Provide the (X, Y) coordinate of the cell's center where the given text is located.  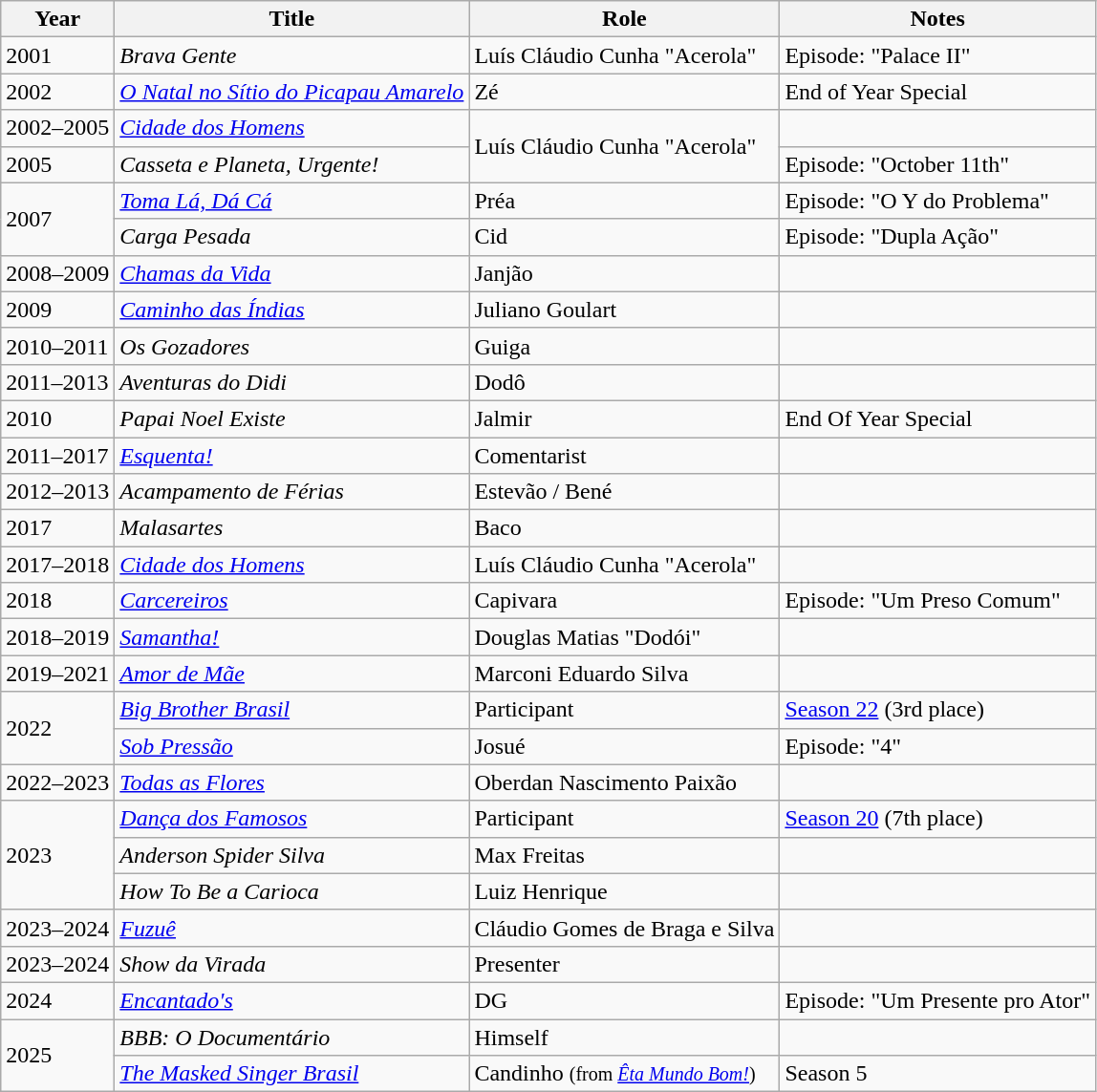
2002–2005 (57, 128)
Anderson Spider Silva (292, 855)
Samantha! (292, 637)
2011–2017 (57, 456)
2017–2018 (57, 565)
Esquenta! (292, 456)
Juliano Goulart (625, 310)
Estevão / Bené (625, 492)
Toma Lá, Dá Cá (292, 201)
DG (625, 1000)
BBB: O Documentário (292, 1037)
2024 (57, 1000)
Josué (625, 746)
Baco (625, 528)
Amor de Mãe (292, 674)
2008–2009 (57, 273)
Cláudio Gomes de Braga e Silva (625, 928)
Dança dos Famosos (292, 819)
Cid (625, 237)
Notes (938, 19)
Episode: "Um Preso Comum" (938, 601)
Zé (625, 92)
Sob Pressão (292, 746)
Season 22 (3rd place) (938, 710)
Presenter (625, 964)
2018–2019 (57, 637)
Luiz Henrique (625, 891)
O Natal no Sítio do Picapau Amarelo (292, 92)
Marconi Eduardo Silva (625, 674)
Brava Gente (292, 55)
Encantado's (292, 1000)
Episode: "Um Presente pro Ator" (938, 1000)
Season 5 (938, 1074)
Douglas Matias "Dodói" (625, 637)
2001 (57, 55)
2023 (57, 855)
2017 (57, 528)
Acampamento de Férias (292, 492)
Episode: "4" (938, 746)
Candinho (from Êta Mundo Bom!) (625, 1074)
Todas as Flores (292, 782)
2010–2011 (57, 346)
2019–2021 (57, 674)
Role (625, 19)
Year (57, 19)
2025 (57, 1055)
Jalmir (625, 418)
The Masked Singer Brasil (292, 1074)
Casseta e Planeta, Urgente! (292, 164)
Carcereiros (292, 601)
End Of Year Special (938, 418)
Caminho das Índias (292, 310)
Capivara (625, 601)
Chamas da Vida (292, 273)
Title (292, 19)
Himself (625, 1037)
Max Freitas (625, 855)
2022–2023 (57, 782)
Guiga (625, 346)
2002 (57, 92)
Comentarist (625, 456)
2007 (57, 219)
How To Be a Carioca (292, 891)
2012–2013 (57, 492)
2010 (57, 418)
Show da Virada (292, 964)
End of Year Special (938, 92)
Fuzuê (292, 928)
2018 (57, 601)
Season 20 (7th place) (938, 819)
Janjão (625, 273)
Episode: "O Y do Problema" (938, 201)
Episode: "Dupla Ação" (938, 237)
Os Gozadores (292, 346)
Aventuras do Didi (292, 382)
Dodô (625, 382)
2022 (57, 728)
Papai Noel Existe (292, 418)
Big Brother Brasil (292, 710)
Oberdan Nascimento Paixão (625, 782)
Episode: "Palace II" (938, 55)
Carga Pesada (292, 237)
Malasartes (292, 528)
Préa (625, 201)
2011–2013 (57, 382)
2009 (57, 310)
2005 (57, 164)
Episode: "October 11th" (938, 164)
